Scan for the cell matching the given text and deliver its [x, y] coordinate at center. 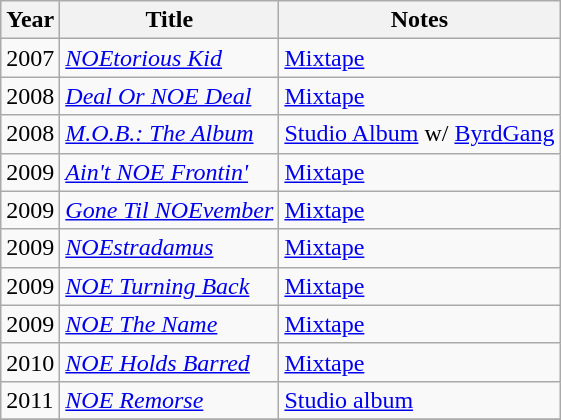
2007 [30, 58]
Gone Til NOEvember [170, 210]
NOE The Name [170, 324]
2011 [30, 400]
2010 [30, 362]
Title [170, 20]
NOE Holds Barred [170, 362]
NOE Remorse [170, 400]
Deal Or NOE Deal [170, 96]
Year [30, 20]
M.O.B.: The Album [170, 134]
NOE Turning Back [170, 286]
NOEtorious Kid [170, 58]
Ain't NOE Frontin' [170, 172]
NOEstradamus [170, 248]
Studio album [420, 400]
Notes [420, 20]
Studio Album w/ ByrdGang [420, 134]
